Search for the cell housing the specified text and yield its (X, Y) center coordinate. 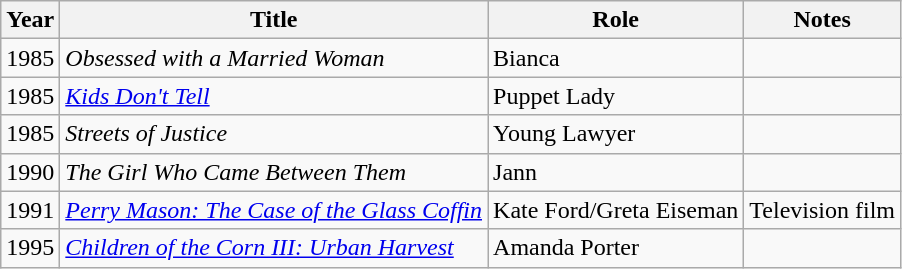
Jann (616, 172)
The Girl Who Came Between Them (274, 172)
Perry Mason: The Case of the Glass Coffin (274, 210)
Bianca (616, 58)
Streets of Justice (274, 134)
Children of the Corn III: Urban Harvest (274, 248)
1995 (30, 248)
Young Lawyer (616, 134)
Amanda Porter (616, 248)
Kate Ford/Greta Eiseman (616, 210)
Kids Don't Tell (274, 96)
Obsessed with a Married Woman (274, 58)
Year (30, 20)
Title (274, 20)
1990 (30, 172)
Notes (822, 20)
Role (616, 20)
Puppet Lady (616, 96)
Television film (822, 210)
1991 (30, 210)
